Output the (X, Y) coordinate of the center of the cell containing the given text.  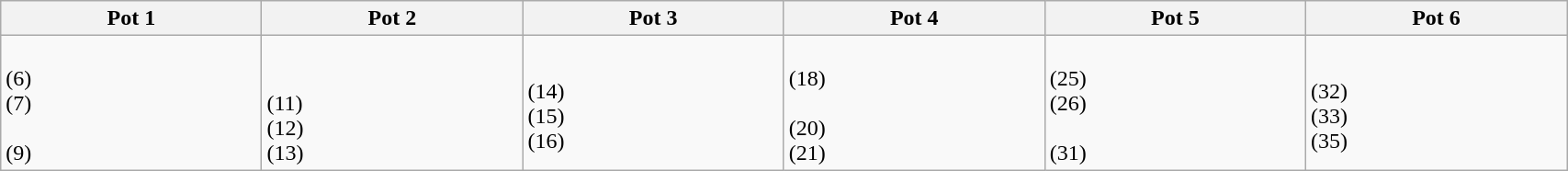
(25) (26) (31) (1175, 103)
(18) (20) (21) (914, 103)
(11) (12) (13) (392, 103)
(14) (15) (16) (653, 103)
(6) (7) (9) (131, 103)
Pot 3 (653, 18)
Pot 1 (131, 18)
Pot 2 (392, 18)
Pot 4 (914, 18)
(32) (33) (35) (1436, 103)
Pot 6 (1436, 18)
Pot 5 (1175, 18)
